Identify which cell holds the provided text, then report its (x, y) central coordinate. 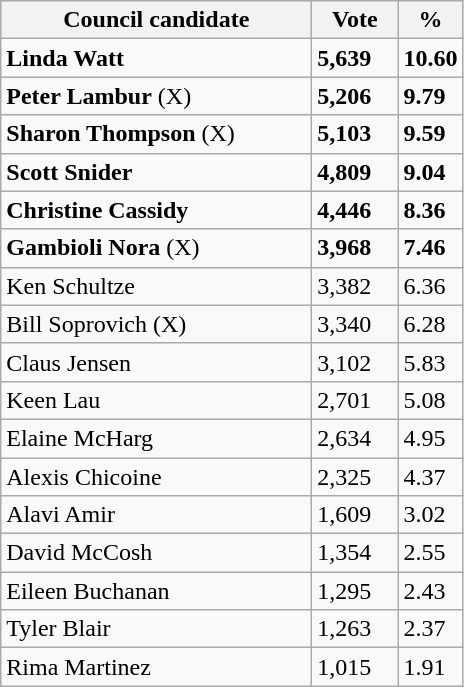
% (430, 20)
9.59 (430, 134)
Scott Snider (156, 172)
8.36 (430, 210)
3.02 (430, 515)
Vote (355, 20)
Ken Schultze (156, 286)
Linda Watt (156, 58)
Sharon Thompson (X) (156, 134)
6.28 (430, 324)
Tyler Blair (156, 629)
Keen Lau (156, 400)
Gambioli Nora (X) (156, 248)
Rima Martinez (156, 667)
Elaine McHarg (156, 438)
1,295 (355, 591)
Christine Cassidy (156, 210)
6.36 (430, 286)
1,609 (355, 515)
Council candidate (156, 20)
10.60 (430, 58)
2.37 (430, 629)
Bill Soprovich (X) (156, 324)
1.91 (430, 667)
4.37 (430, 477)
3,340 (355, 324)
1,015 (355, 667)
Peter Lambur (X) (156, 96)
2,634 (355, 438)
9.79 (430, 96)
3,102 (355, 362)
5,206 (355, 96)
2,325 (355, 477)
1,354 (355, 553)
5.08 (430, 400)
3,382 (355, 286)
2.55 (430, 553)
5,103 (355, 134)
4,446 (355, 210)
2,701 (355, 400)
1,263 (355, 629)
5,639 (355, 58)
David McCosh (156, 553)
Alavi Amir (156, 515)
2.43 (430, 591)
Claus Jensen (156, 362)
5.83 (430, 362)
4.95 (430, 438)
Eileen Buchanan (156, 591)
7.46 (430, 248)
Alexis Chicoine (156, 477)
9.04 (430, 172)
4,809 (355, 172)
3,968 (355, 248)
